From the cell containing the given text, extract its center point as [X, Y] coordinate. 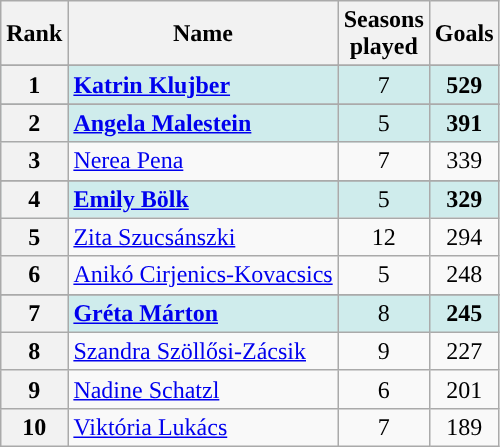
Seasonsplayed [384, 34]
391 [464, 123]
Emily Bölk [203, 199]
329 [464, 199]
12 [384, 237]
227 [464, 351]
Anikó Cirjenics-Kovacsics [203, 275]
Nadine Schatzl [203, 389]
189 [464, 427]
Name [203, 34]
Nerea Pena [203, 161]
248 [464, 275]
1 [34, 85]
Angela Malestein [203, 123]
Rank [34, 34]
529 [464, 85]
3 [34, 161]
Katrin Klujber [203, 85]
Zita Szucsánszki [203, 237]
294 [464, 237]
Goals [464, 34]
2 [34, 123]
4 [34, 199]
201 [464, 389]
Szandra Szöllősi-Zácsik [203, 351]
339 [464, 161]
Gréta Márton [203, 313]
10 [34, 427]
245 [464, 313]
Viktória Lukács [203, 427]
